Extract the [x, y] coordinate from the center of the cell holding the provided text.  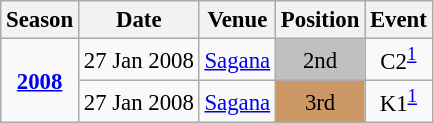
Date [138, 20]
2nd [320, 60]
2008 [40, 81]
C21 [399, 60]
3rd [320, 102]
Season [40, 20]
Event [399, 20]
Venue [237, 20]
Position [320, 20]
K11 [399, 102]
